Scan for the cell matching the given text and deliver its [X, Y] coordinate at center. 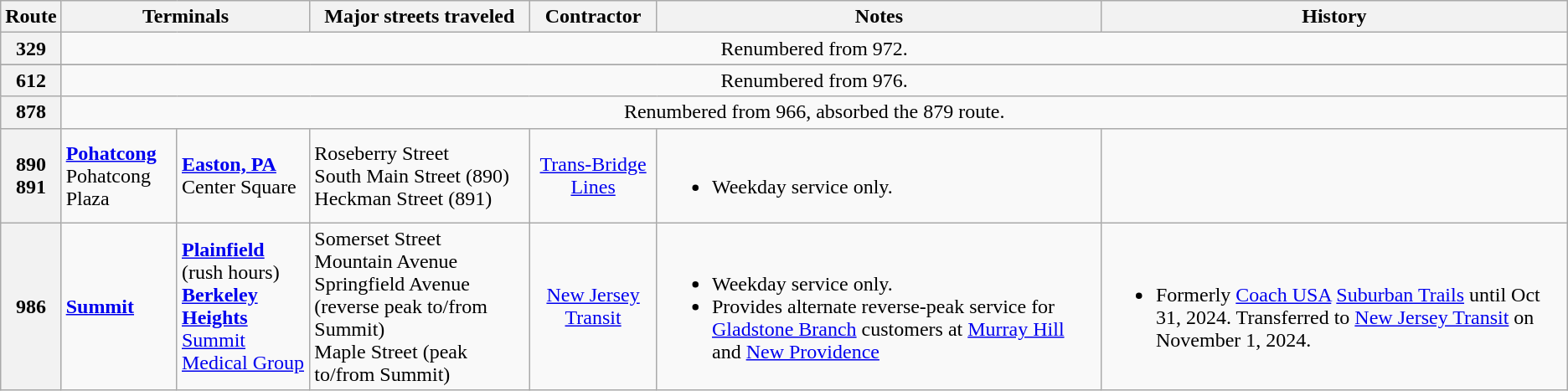
Route [31, 17]
Trans-Bridge Lines [593, 176]
Renumbered from 966, absorbed the 879 route. [814, 112]
Easton, PACenter Square [243, 176]
New Jersey Transit [593, 306]
Renumbered from 976. [814, 80]
Weekday service only.Provides alternate reverse-peak service for Gladstone Branch customers at Murray Hill and New Providence [879, 306]
PohatcongPohatcong Plaza [119, 176]
Somerset StreetMountain AvenueSpringfield Avenue (reverse peak to/from Summit)Maple Street (peak to/from Summit) [420, 306]
History [1333, 17]
Renumbered from 972. [814, 49]
890891 [31, 176]
Contractor [593, 17]
Major streets traveled [420, 17]
329 [31, 49]
Notes [879, 17]
Weekday service only. [879, 176]
612 [31, 80]
986 [31, 306]
Plainfield (rush hours)Berkeley HeightsSummit Medical Group [243, 306]
Terminals [186, 17]
878 [31, 112]
Roseberry StreetSouth Main Street (890)Heckman Street (891) [420, 176]
Formerly Coach USA Suburban Trails until Oct 31, 2024. Transferred to New Jersey Transit on November 1, 2024. [1333, 306]
Summit [119, 306]
